Capture the cell that displays the provided text and extract its [X, Y] central coordinate. 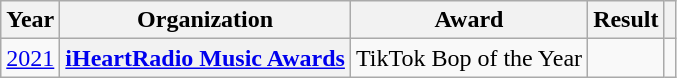
Year [30, 20]
Organization [206, 20]
Award [468, 20]
TikTok Bop of the Year [468, 58]
2021 [30, 58]
iHeartRadio Music Awards [206, 58]
Result [626, 20]
